From the cell containing the given text, extract its center point as (X, Y) coordinate. 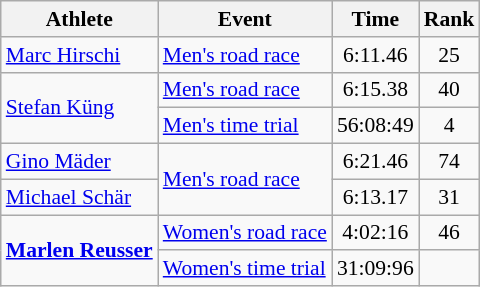
Athlete (80, 19)
Men's time trial (245, 126)
4 (450, 126)
40 (450, 90)
4:02:16 (376, 233)
56:08:49 (376, 126)
6:21.46 (376, 162)
25 (450, 55)
Women's road race (245, 233)
Gino Mäder (80, 162)
74 (450, 162)
Rank (450, 19)
6:11.46 (376, 55)
31:09:96 (376, 269)
Women's time trial (245, 269)
Marlen Reusser (80, 250)
Marc Hirschi (80, 55)
6:13.17 (376, 197)
46 (450, 233)
Event (245, 19)
31 (450, 197)
Time (376, 19)
Stefan Küng (80, 108)
6:15.38 (376, 90)
Michael Schär (80, 197)
